Extract the (x, y) coordinate from the center of the cell holding the provided text.  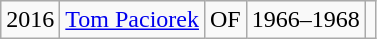
1966–1968 (306, 20)
OF (225, 20)
2016 (30, 20)
Tom Paciorek (132, 20)
